Capture the cell that displays the provided text and extract its [x, y] central coordinate. 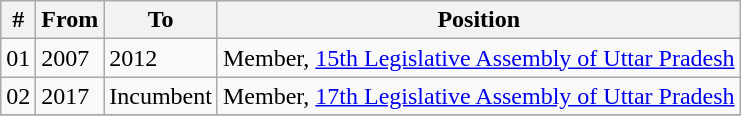
2017 [70, 96]
From [70, 20]
2007 [70, 58]
Member, 17th Legislative Assembly of Uttar Pradesh [478, 96]
# [18, 20]
02 [18, 96]
2012 [161, 58]
Member, 15th Legislative Assembly of Uttar Pradesh [478, 58]
Position [478, 20]
Incumbent [161, 96]
To [161, 20]
01 [18, 58]
